For the text-containing cell, return its midpoint in [x, y] coordinate format. 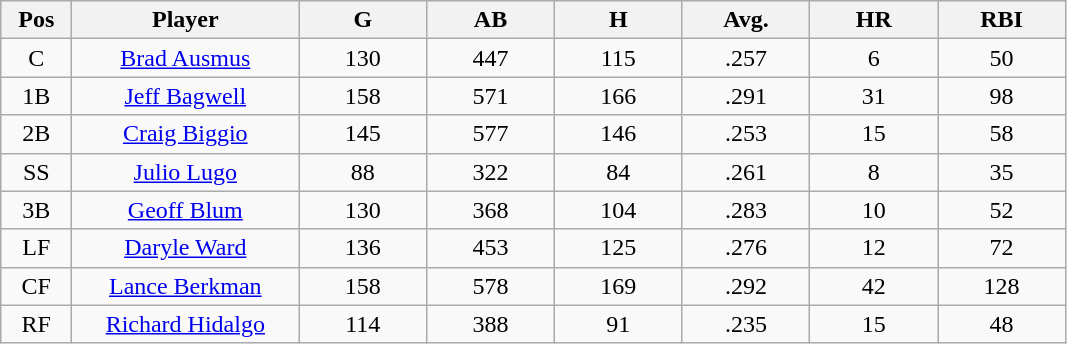
Brad Ausmus [186, 58]
35 [1002, 172]
.276 [746, 248]
104 [618, 210]
98 [1002, 96]
166 [618, 96]
Julio Lugo [186, 172]
H [618, 20]
136 [363, 248]
.261 [746, 172]
31 [874, 96]
LF [36, 248]
128 [1002, 286]
AB [491, 20]
6 [874, 58]
C [36, 58]
91 [618, 324]
52 [1002, 210]
Pos [36, 20]
84 [618, 172]
571 [491, 96]
CF [36, 286]
HR [874, 20]
447 [491, 58]
SS [36, 172]
Richard Hidalgo [186, 324]
577 [491, 134]
368 [491, 210]
.292 [746, 286]
1B [36, 96]
Daryle Ward [186, 248]
Jeff Bagwell [186, 96]
58 [1002, 134]
.257 [746, 58]
146 [618, 134]
RF [36, 324]
578 [491, 286]
Player [186, 20]
Craig Biggio [186, 134]
322 [491, 172]
169 [618, 286]
Lance Berkman [186, 286]
.235 [746, 324]
388 [491, 324]
88 [363, 172]
3B [36, 210]
12 [874, 248]
G [363, 20]
453 [491, 248]
42 [874, 286]
Avg. [746, 20]
115 [618, 58]
8 [874, 172]
.253 [746, 134]
145 [363, 134]
2B [36, 134]
72 [1002, 248]
Geoff Blum [186, 210]
114 [363, 324]
.291 [746, 96]
48 [1002, 324]
.283 [746, 210]
10 [874, 210]
125 [618, 248]
RBI [1002, 20]
50 [1002, 58]
